Return the [X, Y] coordinate for the center point of the cell that contains the specified text.  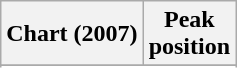
Peakposition [189, 34]
Chart (2007) [72, 34]
